Capture the cell that displays the provided text and extract its [x, y] central coordinate. 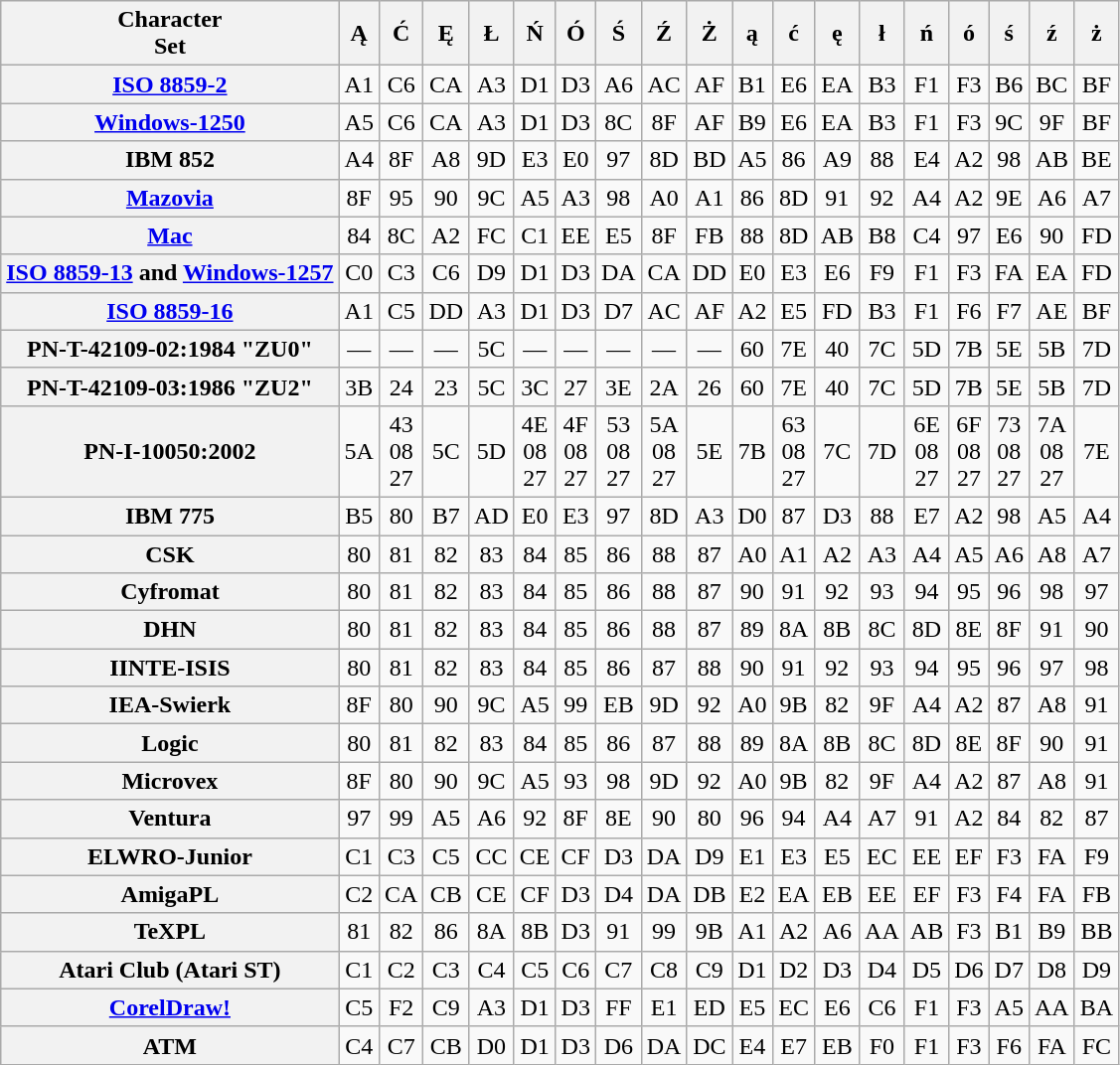
Ę [446, 34]
ź [1051, 34]
E2 [752, 894]
Ó [575, 34]
Mac [170, 235]
F2 [400, 1007]
C0 [359, 273]
9E [1009, 198]
Ventura [170, 819]
FF [618, 1007]
2A [664, 386]
TeXPL [170, 932]
Ż [710, 34]
Ś [618, 34]
ISO 8859-13 and Windows-1257 [170, 273]
IINTE-ISIS [170, 668]
BA [1096, 1007]
BC [1051, 84]
DHN [170, 630]
26 [710, 386]
ED [710, 1007]
CharacterSet [170, 34]
CorelDraw! [170, 1007]
BB [1096, 932]
F0 [882, 1045]
A9 [837, 160]
ISO 8859-2 [170, 84]
24 [400, 386]
D5 [926, 970]
ń [926, 34]
530827 [618, 451]
IBM 775 [170, 516]
23 [446, 386]
ó [969, 34]
7A0827 [1051, 451]
F7 [1009, 311]
3B [359, 386]
ISO 8859-16 [170, 311]
IBM 852 [170, 160]
6F0827 [969, 451]
Ł [492, 34]
D2 [793, 970]
B7 [446, 516]
27 [575, 386]
F4 [1009, 894]
IEA-Swierk [170, 705]
CSK [170, 553]
BE [1096, 160]
730827 [1009, 451]
5A0827 [664, 451]
PN-I-10050:2002 [170, 451]
ELWRO-Junior [170, 856]
3C [535, 386]
B6 [1009, 84]
Ą [359, 34]
6E0827 [926, 451]
AmigaPL [170, 894]
ę [837, 34]
B8 [882, 235]
ć [793, 34]
C8 [664, 970]
DB [710, 894]
4E0827 [535, 451]
Atari Club (Atari ST) [170, 970]
ż [1096, 34]
ś [1009, 34]
630827 [793, 451]
3E [618, 386]
Cyfromat [170, 592]
CC [492, 856]
430827 [400, 451]
AE [1051, 311]
AD [492, 516]
Mazovia [170, 198]
ą [752, 34]
Microvex [170, 781]
Windows-1250 [170, 122]
D8 [1051, 970]
DC [710, 1045]
4F0827 [575, 451]
BD [710, 160]
PN-T-42109-02:1984 "ZU0" [170, 349]
ł [882, 34]
PN-T-42109-03:1986 "ZU2" [170, 386]
Ń [535, 34]
ATM [170, 1045]
Ź [664, 34]
5A [359, 451]
Ć [400, 34]
B5 [359, 516]
Logic [170, 743]
